Find where the given text appears and provide that cell's center as [x, y] coordinate. 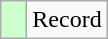
Record [67, 20]
